From the cell containing the given text, extract its center point as (x, y) coordinate. 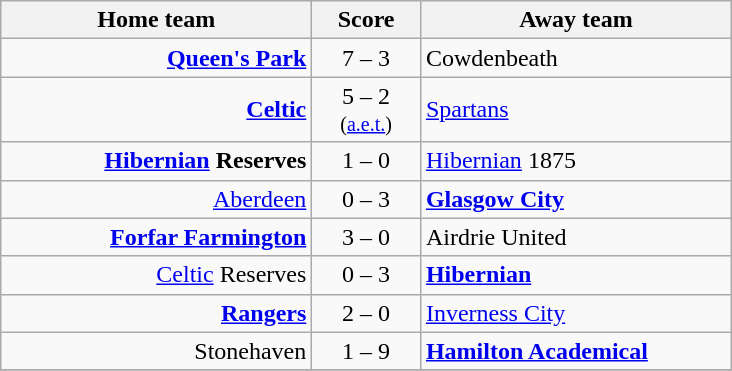
Hamilton Academical (576, 351)
5 – 2 (a.e.t.) (366, 110)
Rangers (156, 313)
Forfar Farmington (156, 237)
Score (366, 20)
Hibernian Reserves (156, 161)
Inverness City (576, 313)
Cowdenbeath (576, 58)
1 – 0 (366, 161)
Glasgow City (576, 199)
Stonehaven (156, 351)
Celtic Reserves (156, 275)
3 – 0 (366, 237)
1 – 9 (366, 351)
Spartans (576, 110)
Celtic (156, 110)
Away team (576, 20)
2 – 0 (366, 313)
Hibernian (576, 275)
Home team (156, 20)
Airdrie United (576, 237)
7 – 3 (366, 58)
Hibernian 1875 (576, 161)
Aberdeen (156, 199)
Queen's Park (156, 58)
